From the cell containing the given text, extract its center point as [X, Y] coordinate. 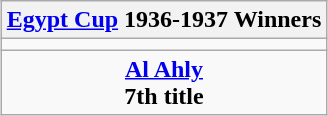
Egypt Cup 1936-1937 Winners [164, 20]
Al Ahly7th title [164, 82]
